Extract the (x, y) coordinate from the center of the cell holding the provided text.  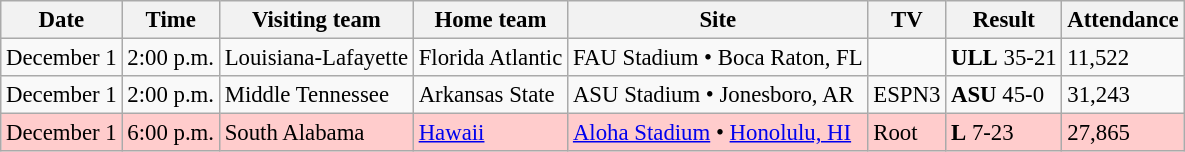
Root (907, 133)
TV (907, 20)
ASU 45-0 (1004, 95)
ULL 35-21 (1004, 58)
Time (170, 20)
Home team (490, 20)
ESPN3 (907, 95)
Louisiana-Lafayette (316, 58)
L 7-23 (1004, 133)
27,865 (1123, 133)
Aloha Stadium • Honolulu, HI (718, 133)
Hawaii (490, 133)
Arkansas State (490, 95)
6:00 p.m. (170, 133)
11,522 (1123, 58)
Attendance (1123, 20)
South Alabama (316, 133)
Middle Tennessee (316, 95)
Site (718, 20)
Result (1004, 20)
Florida Atlantic (490, 58)
FAU Stadium • Boca Raton, FL (718, 58)
31,243 (1123, 95)
ASU Stadium • Jonesboro, AR (718, 95)
Date (62, 20)
Visiting team (316, 20)
